Capture the cell that displays the provided text and extract its [X, Y] central coordinate. 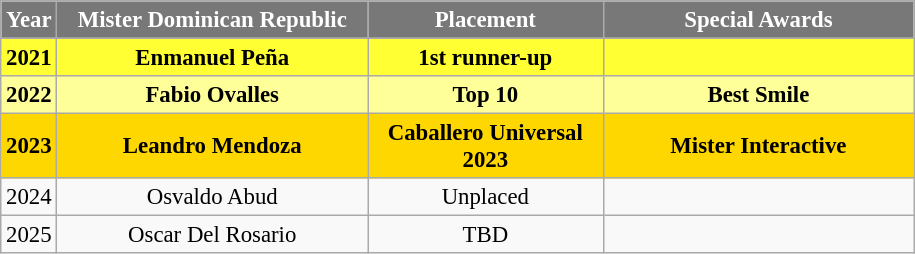
Placement [486, 20]
2023 [29, 146]
Enmanuel Peña [212, 58]
2022 [29, 95]
Year [29, 20]
2024 [29, 197]
Top 10 [486, 95]
Leandro Mendoza [212, 146]
Mister Interactive [758, 146]
Oscar Del Rosario [212, 235]
2025 [29, 235]
Best Smile [758, 95]
Fabio Ovalles [212, 95]
Caballero Universal 2023 [486, 146]
Unplaced [486, 197]
Mister Dominican Republic [212, 20]
TBD [486, 235]
Special Awards [758, 20]
Osvaldo Abud [212, 197]
2021 [29, 58]
1st runner-up [486, 58]
